Detect which cell encompasses the target text, then output its [x, y] center coordinate. 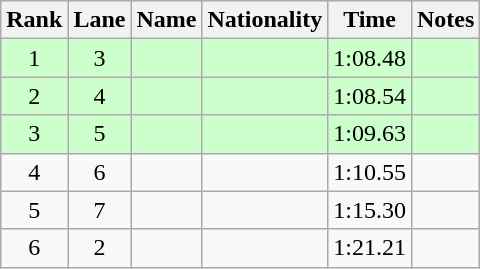
1:09.63 [370, 134]
Rank [34, 20]
1:08.48 [370, 58]
Name [166, 20]
Lane [100, 20]
7 [100, 210]
Notes [445, 20]
Time [370, 20]
1:15.30 [370, 210]
Nationality [265, 20]
1:08.54 [370, 96]
1 [34, 58]
1:10.55 [370, 172]
1:21.21 [370, 248]
